Output the [x, y] coordinate of the center of the cell containing the given text.  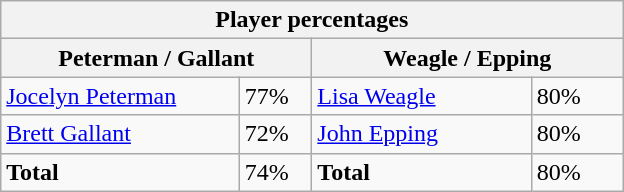
Lisa Weagle [422, 96]
Brett Gallant [120, 134]
John Epping [422, 134]
77% [276, 96]
Player percentages [312, 20]
72% [276, 134]
Jocelyn Peterman [120, 96]
Weagle / Epping [468, 58]
74% [276, 172]
Peterman / Gallant [156, 58]
